Extract the [X, Y] coordinate from the center of the cell holding the provided text.  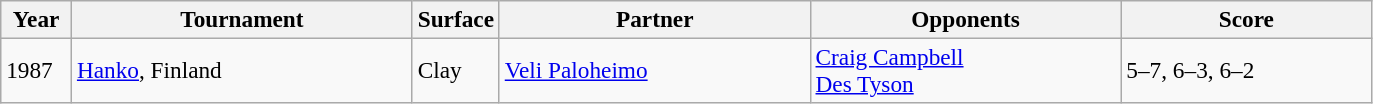
Clay [456, 70]
Surface [456, 19]
5–7, 6–3, 6–2 [1246, 70]
Hanko, Finland [242, 70]
Craig Campbell Des Tyson [966, 70]
Tournament [242, 19]
1987 [36, 70]
Veli Paloheimo [654, 70]
Score [1246, 19]
Year [36, 19]
Partner [654, 19]
Opponents [966, 19]
